Pinpoint the cell where the given text exists, returning its (x, y) midpoint coordinate. 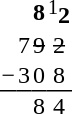
0 (40, 76)
9 (40, 45)
7 (24, 45)
− (8, 76)
8 (60, 76)
3 (24, 76)
2 (60, 45)
